Capture the cell that displays the provided text and extract its (X, Y) central coordinate. 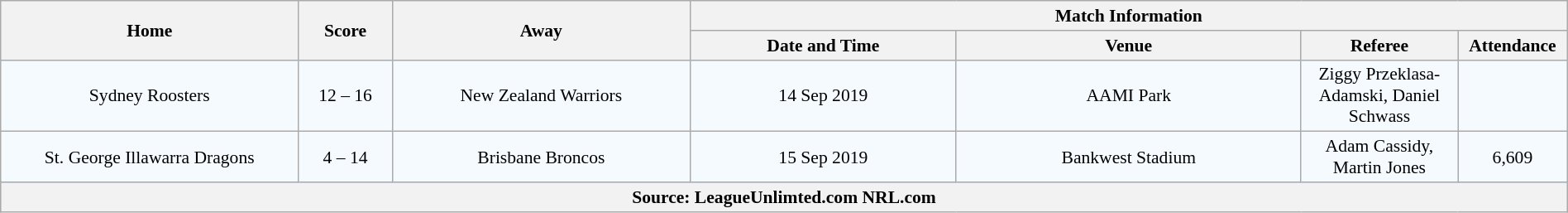
Away (541, 30)
New Zealand Warriors (541, 96)
Source: LeagueUnlimted.com NRL.com (784, 197)
Bankwest Stadium (1128, 157)
Attendance (1513, 46)
Match Information (1128, 16)
15 Sep 2019 (823, 157)
Ziggy Przeklasa-Adamski, Daniel Schwass (1379, 96)
AAMI Park (1128, 96)
Sydney Roosters (150, 96)
Adam Cassidy, Martin Jones (1379, 157)
14 Sep 2019 (823, 96)
12 – 16 (346, 96)
Referee (1379, 46)
4 – 14 (346, 157)
Home (150, 30)
Score (346, 30)
6,609 (1513, 157)
Brisbane Broncos (541, 157)
St. George Illawarra Dragons (150, 157)
Venue (1128, 46)
Date and Time (823, 46)
